Scan for the cell matching the given text and deliver its [x, y] coordinate at center. 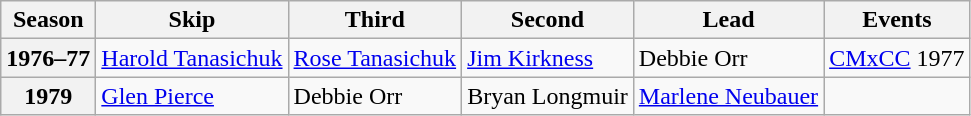
Marlene Neubauer [728, 96]
1979 [48, 96]
Rose Tanasichuk [375, 58]
Jim Kirkness [548, 58]
Harold Tanasichuk [192, 58]
Second [548, 20]
1976–77 [48, 58]
Third [375, 20]
Season [48, 20]
Skip [192, 20]
Lead [728, 20]
Bryan Longmuir [548, 96]
CMxCC 1977 [897, 58]
Events [897, 20]
Glen Pierce [192, 96]
